Find where the given text appears and provide that cell's center as [x, y] coordinate. 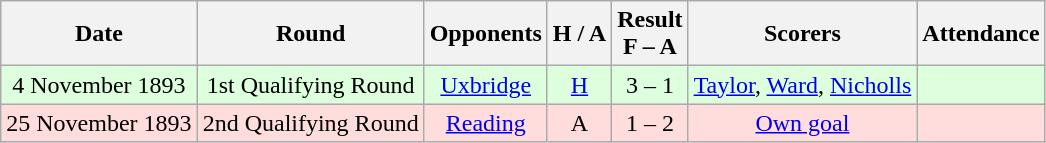
Attendance [981, 34]
Reading [486, 123]
Round [310, 34]
4 November 1893 [99, 85]
Date [99, 34]
1 – 2 [650, 123]
Uxbridge [486, 85]
H [579, 85]
ResultF – A [650, 34]
3 – 1 [650, 85]
1st Qualifying Round [310, 85]
Scorers [802, 34]
A [579, 123]
H / A [579, 34]
2nd Qualifying Round [310, 123]
25 November 1893 [99, 123]
Taylor, Ward, Nicholls [802, 85]
Own goal [802, 123]
Opponents [486, 34]
